Identify which cell holds the provided text, then report its (x, y) central coordinate. 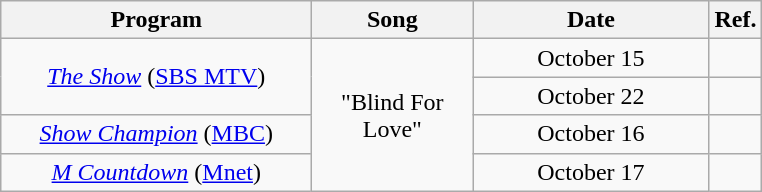
October 22 (591, 96)
M Countdown (Mnet) (156, 172)
Program (156, 20)
Ref. (736, 20)
October 17 (591, 172)
"Blind For Love" (392, 115)
Song (392, 20)
The Show (SBS MTV) (156, 77)
Date (591, 20)
October 16 (591, 134)
Show Champion (MBC) (156, 134)
October 15 (591, 58)
